Scan for the cell matching the given text and deliver its [x, y] coordinate at center. 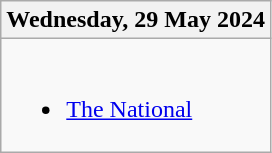
Wednesday, 29 May 2024 [136, 20]
The National [136, 96]
